Scan for the cell matching the given text and deliver its [x, y] coordinate at center. 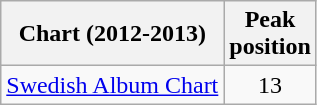
Peakposition [270, 34]
Chart (2012-2013) [112, 34]
Swedish Album Chart [112, 85]
13 [270, 85]
